From the cell containing the given text, extract its center point as [X, Y] coordinate. 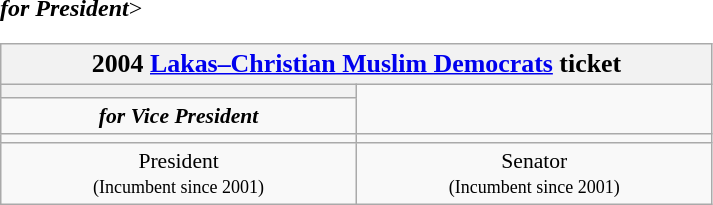
for Vice President [179, 116]
President(Incumbent since 2001) [179, 174]
Senator(Incumbent since 2001) [534, 174]
2004 Lakas–Christian Muslim Democrats ticket [356, 64]
